Find where the given text appears and provide that cell's center as (x, y) coordinate. 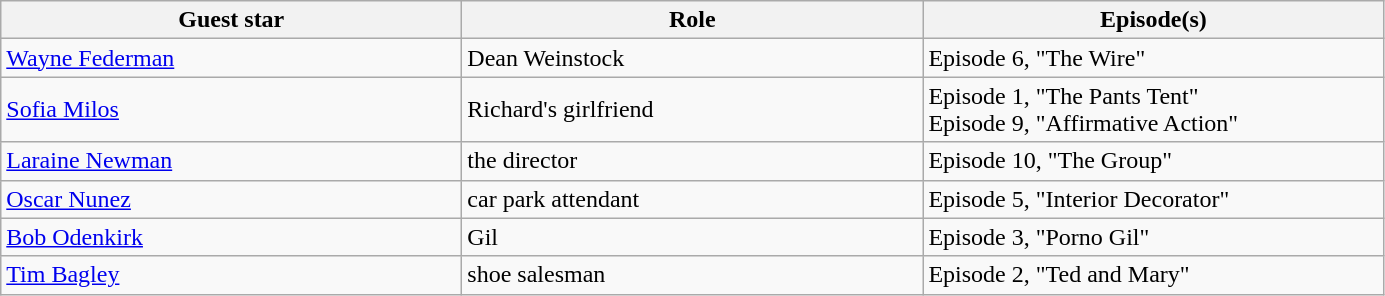
Laraine Newman (232, 161)
car park attendant (692, 199)
Gil (692, 237)
the director (692, 161)
Episode 1, "The Pants Tent"Episode 9, "Affirmative Action" (1154, 110)
Role (692, 20)
Richard's girlfriend (692, 110)
shoe salesman (692, 275)
Tim Bagley (232, 275)
Episode 5, "Interior Decorator" (1154, 199)
Episode(s) (1154, 20)
Oscar Nunez (232, 199)
Wayne Federman (232, 58)
Bob Odenkirk (232, 237)
Episode 3, "Porno Gil" (1154, 237)
Sofia Milos (232, 110)
Episode 2, "Ted and Mary" (1154, 275)
Guest star (232, 20)
Episode 10, "The Group" (1154, 161)
Episode 6, "The Wire" (1154, 58)
Dean Weinstock (692, 58)
